Extract the [x, y] coordinate from the center of the cell holding the provided text.  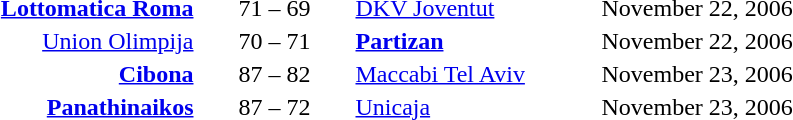
87 – 82 [274, 74]
70 – 71 [274, 41]
Maccabi Tel Aviv [476, 74]
Partizan [476, 41]
